Capture the cell that displays the provided text and extract its [X, Y] central coordinate. 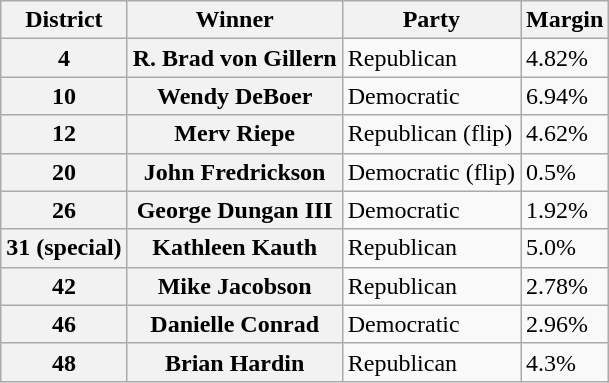
Republican (flip) [431, 134]
4 [64, 58]
12 [64, 134]
Mike Jacobson [234, 286]
Party [431, 20]
4.3% [565, 362]
6.94% [565, 96]
Danielle Conrad [234, 324]
20 [64, 172]
Merv Riepe [234, 134]
Winner [234, 20]
4.82% [565, 58]
Brian Hardin [234, 362]
2.78% [565, 286]
John Fredrickson [234, 172]
31 (special) [64, 248]
26 [64, 210]
42 [64, 286]
5.0% [565, 248]
District [64, 20]
2.96% [565, 324]
10 [64, 96]
4.62% [565, 134]
R. Brad von Gillern [234, 58]
Kathleen Kauth [234, 248]
0.5% [565, 172]
George Dungan III [234, 210]
Wendy DeBoer [234, 96]
1.92% [565, 210]
48 [64, 362]
46 [64, 324]
Margin [565, 20]
Democratic (flip) [431, 172]
